Return [x, y] of the center of cell containing provided text 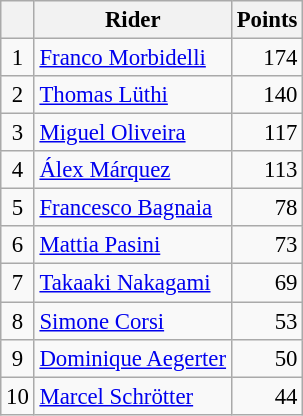
73 [266, 245]
Takaaki Nakagami [132, 283]
140 [266, 95]
Points [266, 20]
10 [18, 396]
50 [266, 358]
Álex Márquez [132, 170]
53 [266, 321]
Dominique Aegerter [132, 358]
Simone Corsi [132, 321]
3 [18, 133]
8 [18, 321]
69 [266, 283]
5 [18, 208]
7 [18, 283]
Mattia Pasini [132, 245]
6 [18, 245]
9 [18, 358]
117 [266, 133]
Francesco Bagnaia [132, 208]
44 [266, 396]
2 [18, 95]
1 [18, 58]
Miguel Oliveira [132, 133]
Thomas Lüthi [132, 95]
174 [266, 58]
Rider [132, 20]
4 [18, 170]
Marcel Schrötter [132, 396]
113 [266, 170]
78 [266, 208]
Franco Morbidelli [132, 58]
